Capture the cell that displays the provided text and extract its [x, y] central coordinate. 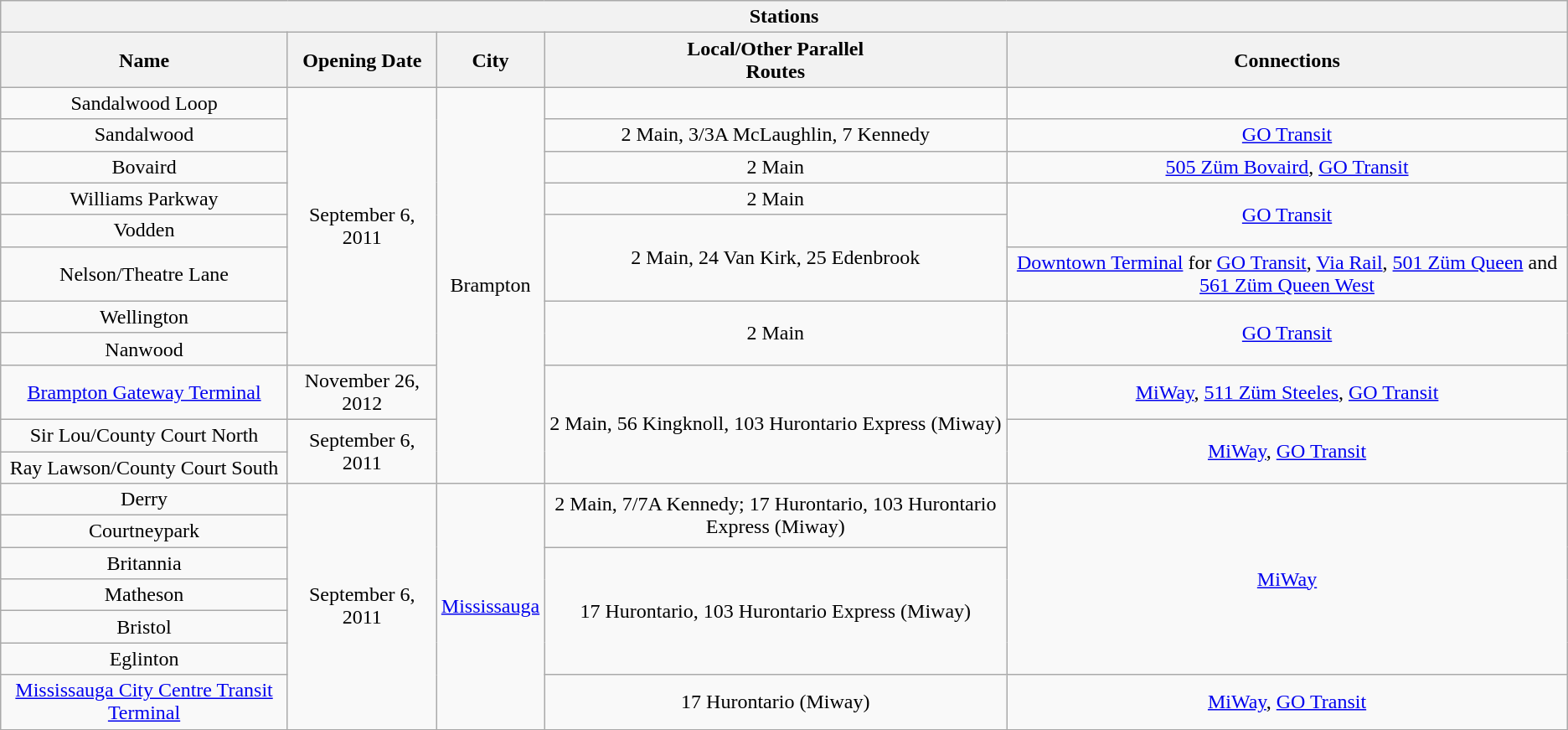
Vodden [144, 230]
Eglinton [144, 659]
Ray Lawson/County Court South [144, 467]
City [490, 60]
Sandalwood [144, 135]
Nanwood [144, 349]
Courtneypark [144, 531]
505 Züm Bovaird, GO Transit [1287, 167]
Nelson/Theatre Lane [144, 273]
Stations [784, 17]
2 Main, 56 Kingknoll, 103 Hurontario Express (Miway) [776, 424]
Sir Lou/County Court North [144, 435]
MiWay, 511 Züm Steeles, GO Transit [1287, 392]
Brampton [490, 285]
Britannia [144, 563]
Brampton Gateway Terminal [144, 392]
17 Hurontario, 103 Hurontario Express (Miway) [776, 611]
Connections [1287, 60]
17 Hurontario (Miway) [776, 702]
Local/Other ParallelRoutes [776, 60]
Mississauga City Centre Transit Terminal [144, 702]
Downtown Terminal for GO Transit, Via Rail, 501 Züm Queen and 561 Züm Queen West [1287, 273]
Bristol [144, 627]
Matheson [144, 595]
Mississauga [490, 607]
2 Main, 7/7A Kennedy; 17 Hurontario, 103 Hurontario Express (Miway) [776, 515]
MiWay [1287, 579]
2 Main, 24 Van Kirk, 25 Edenbrook [776, 258]
Sandalwood Loop [144, 103]
November 26, 2012 [362, 392]
Wellington [144, 317]
2 Main, 3/3A McLaughlin, 7 Kennedy [776, 135]
Williams Parkway [144, 199]
Opening Date [362, 60]
Name [144, 60]
Derry [144, 500]
Bovaird [144, 167]
